Detect which cell encompasses the target text, then output its [x, y] center coordinate. 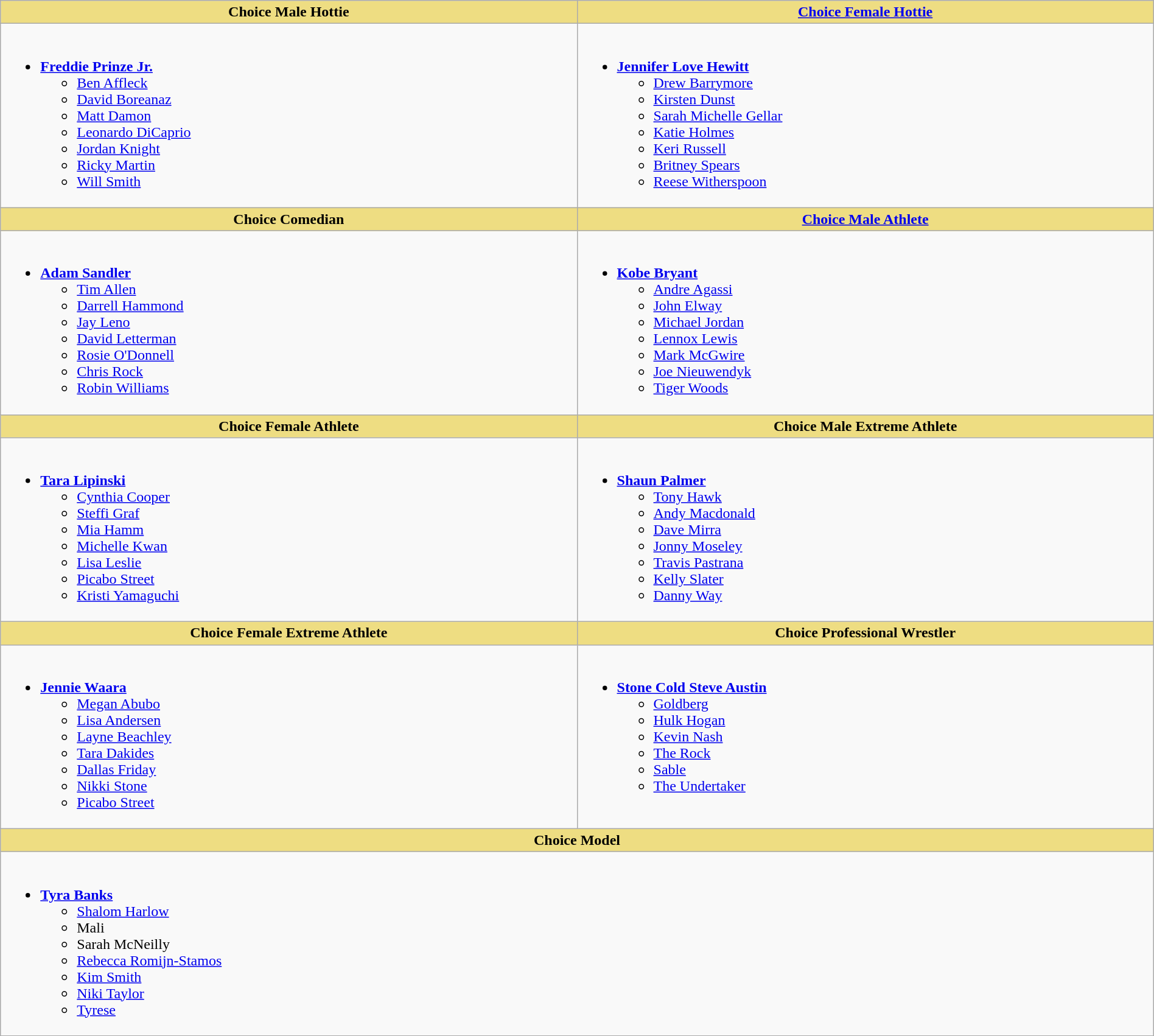
Kobe BryantAndre AgassiJohn ElwayMichael JordanLennox LewisMark McGwireJoe NieuwendykTiger Woods [865, 323]
Choice Male Hottie [288, 12]
Stone Cold Steve AustinGoldbergHulk HoganKevin NashThe RockSableThe Undertaker [865, 737]
Choice Female Athlete [288, 426]
Choice Male Athlete [865, 219]
Adam SandlerTim AllenDarrell HammondJay LenoDavid LettermanRosie O'DonnellChris RockRobin Williams [288, 323]
Choice Female Hottie [865, 12]
Shaun PalmerTony HawkAndy MacdonaldDave MirraJonny MoseleyTravis PastranaKelly SlaterDanny Way [865, 530]
Freddie Prinze Jr.Ben AffleckDavid BoreanazMatt DamonLeonardo DiCaprioJordan KnightRicky MartinWill Smith [288, 116]
Tara LipinskiCynthia CooperSteffi GrafMia HammMichelle KwanLisa LesliePicabo StreetKristi Yamaguchi [288, 530]
Choice Model [577, 840]
Choice Professional Wrestler [865, 633]
Jennifer Love HewittDrew BarrymoreKirsten DunstSarah Michelle GellarKatie HolmesKeri RussellBritney SpearsReese Witherspoon [865, 116]
Tyra BanksShalom HarlowMaliSarah McNeillyRebecca Romijn-StamosKim SmithNiki TaylorTyrese [577, 943]
Jennie WaaraMegan AbuboLisa AndersenLayne BeachleyTara DakidesDallas FridayNikki StonePicabo Street [288, 737]
Choice Male Extreme Athlete [865, 426]
Choice Comedian [288, 219]
Choice Female Extreme Athlete [288, 633]
